Return the (x, y) coordinate for the center point of the cell that contains the specified text.  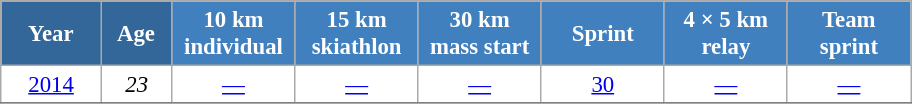
Year (52, 34)
Age (136, 34)
2014 (52, 85)
30 (602, 85)
Sprint (602, 34)
Team sprint (848, 34)
30 km mass start (480, 34)
10 km individual (234, 34)
15 km skiathlon (356, 34)
4 × 5 km relay (726, 34)
23 (136, 85)
